Extract the [X, Y] coordinate from the center of the cell holding the provided text.  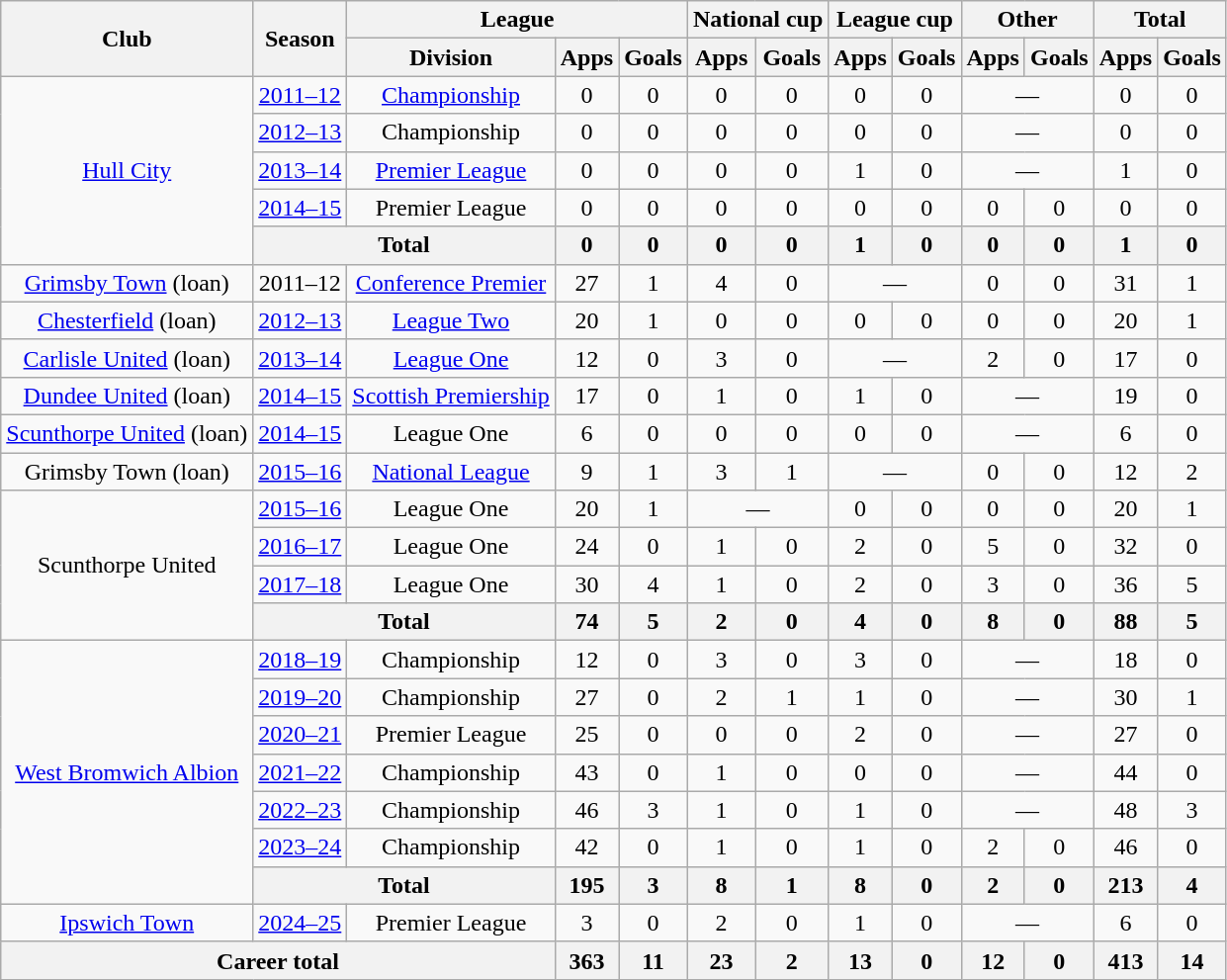
Scunthorpe United [127, 566]
11 [654, 960]
2020–21 [301, 735]
Scunthorpe United (loan) [127, 433]
National League [451, 472]
44 [1125, 772]
Conference Premier [451, 283]
Club [127, 39]
2022–23 [301, 810]
Other [1027, 20]
West Bromwich Albion [127, 772]
213 [1125, 885]
24 [586, 547]
42 [586, 847]
League Two [451, 320]
19 [1125, 396]
48 [1125, 810]
36 [1125, 584]
2021–22 [301, 772]
23 [721, 960]
88 [1125, 622]
2017–18 [301, 584]
2018–19 [301, 660]
195 [586, 885]
14 [1192, 960]
13 [860, 960]
Hull City [127, 170]
18 [1125, 660]
Dundee United (loan) [127, 396]
Season [301, 39]
2023–24 [301, 847]
Career total [278, 960]
32 [1125, 547]
Ipswich Town [127, 923]
Scottish Premiership [451, 396]
2019–20 [301, 697]
74 [586, 622]
National cup [757, 20]
413 [1125, 960]
43 [586, 772]
Division [451, 57]
Carlisle United (loan) [127, 358]
2016–17 [301, 547]
Chesterfield (loan) [127, 320]
363 [586, 960]
League cup [895, 20]
2024–25 [301, 923]
31 [1125, 283]
League [518, 20]
9 [586, 472]
25 [586, 735]
